Detect which cell encompasses the target text, then output its (x, y) center coordinate. 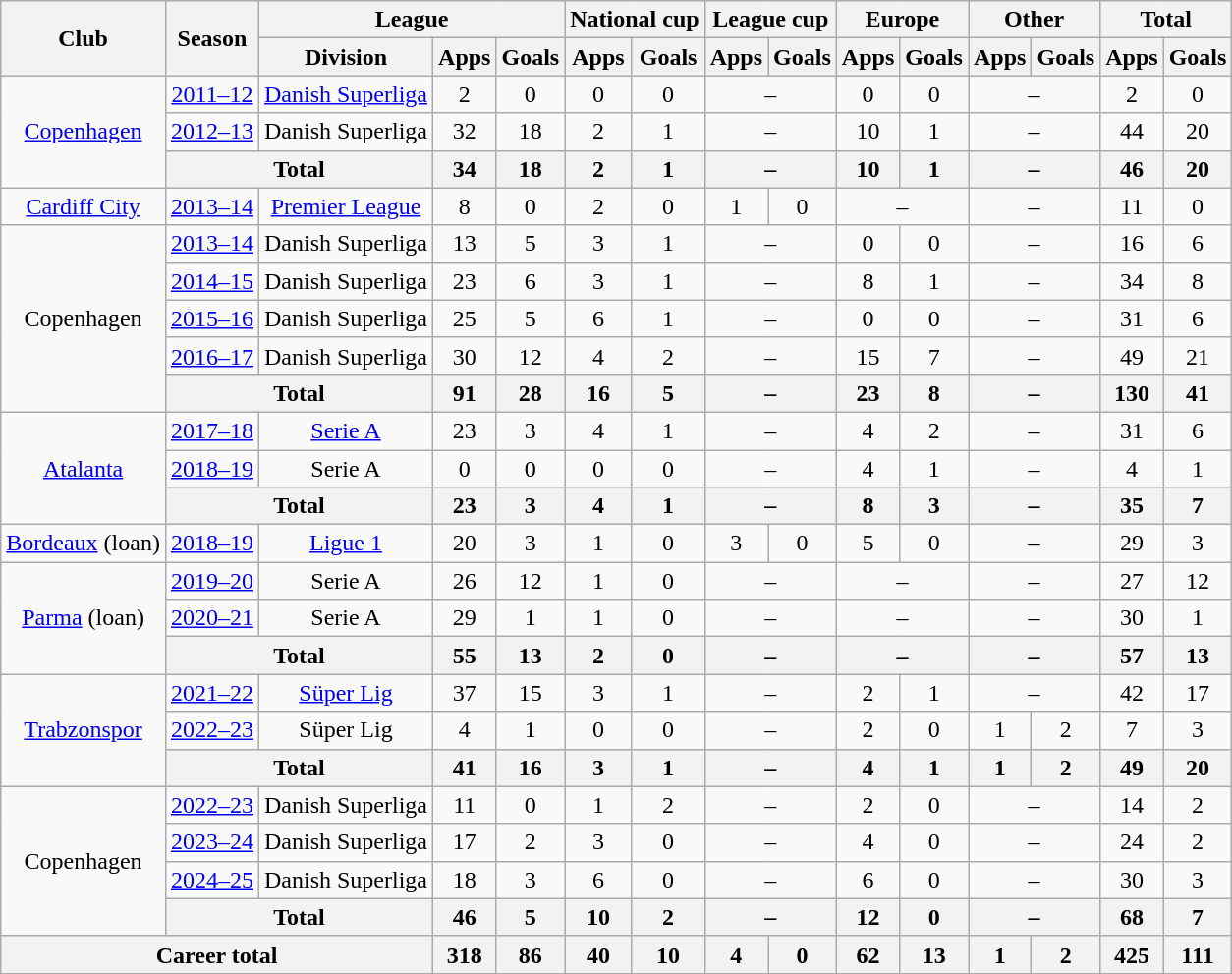
2019–20 (212, 581)
111 (1198, 954)
32 (465, 132)
Europe (902, 20)
2017–18 (212, 430)
League cup (770, 20)
2016–17 (212, 356)
86 (531, 954)
Trabzonspor (84, 730)
National cup (635, 20)
37 (465, 693)
425 (1132, 954)
League (411, 20)
2012–13 (212, 132)
Season (212, 38)
2011–12 (212, 94)
Division (346, 57)
318 (465, 954)
Career total (217, 954)
Ligue 1 (346, 544)
Club (84, 38)
2020–21 (212, 618)
44 (1132, 132)
2021–22 (212, 693)
24 (1132, 842)
2024–25 (212, 880)
Atalanta (84, 468)
26 (465, 581)
68 (1132, 917)
130 (1132, 393)
62 (868, 954)
Parma (loan) (84, 618)
21 (1198, 356)
40 (598, 954)
28 (531, 393)
55 (465, 656)
Cardiff City (84, 206)
57 (1132, 656)
25 (465, 318)
14 (1132, 805)
2015–16 (212, 318)
91 (465, 393)
42 (1132, 693)
2023–24 (212, 842)
27 (1132, 581)
35 (1132, 506)
2014–15 (212, 281)
Bordeaux (loan) (84, 544)
Other (1035, 20)
Premier League (346, 206)
